Capture the cell that displays the provided text and extract its (X, Y) central coordinate. 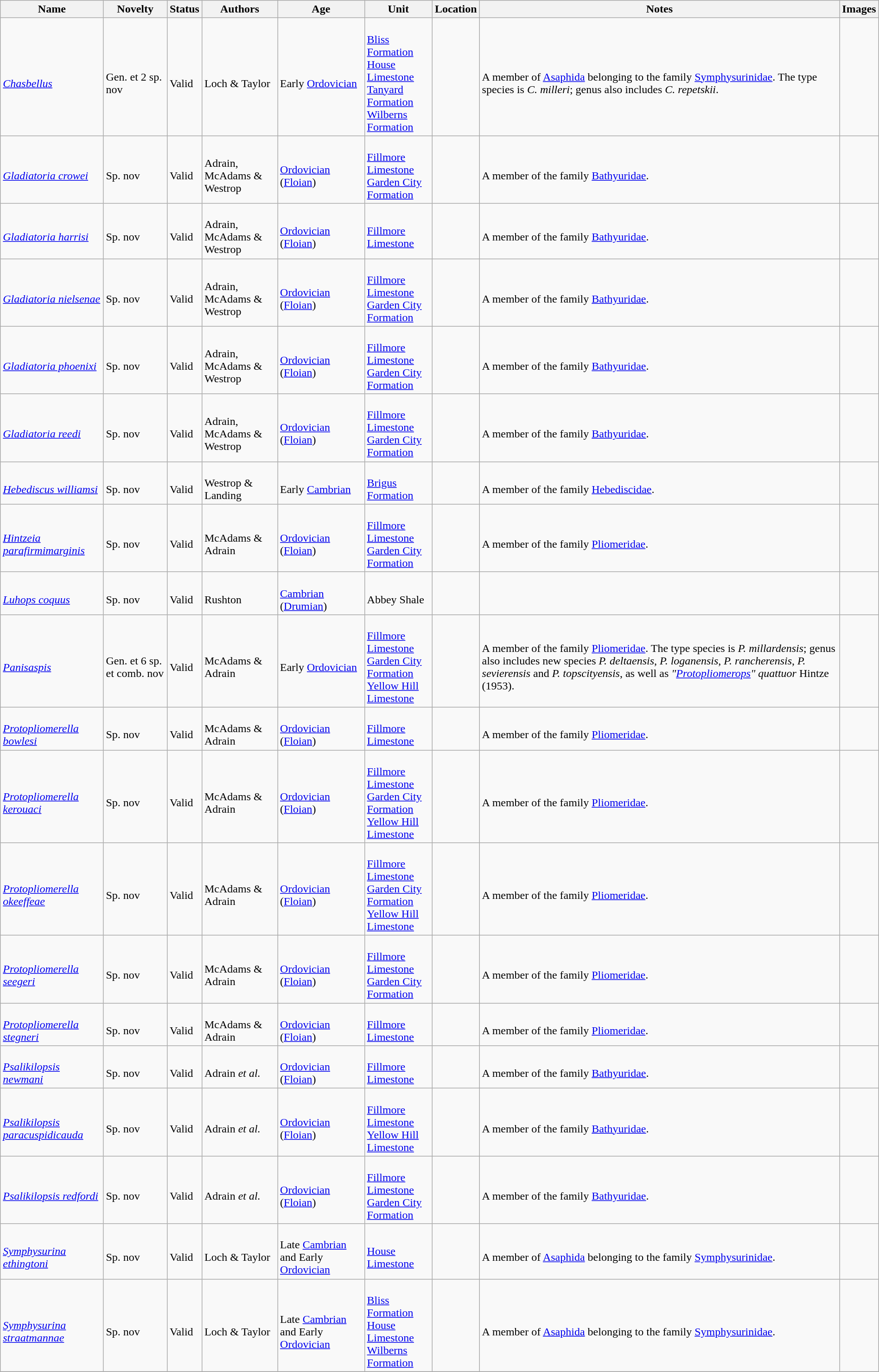
Gen. et 6 sp. et comb. nov (135, 661)
Chasbellus (52, 77)
House Limestone (398, 1251)
Gladiatoria reedi (52, 428)
A member of the family Hebediscidae. (659, 483)
Luhops coquus (52, 593)
Symphysurina ethingtoni (52, 1251)
Gladiatoria phoenixi (52, 360)
Images (859, 9)
Rushton (239, 593)
Fillmore Limestone Yellow Hill Limestone (398, 1122)
Gladiatoria harrisi (52, 231)
Gladiatoria crowei (52, 170)
Protopliomerella seegeri (52, 969)
Early Cambrian (321, 483)
Psalikilopsis redfordi (52, 1190)
Brigus Formation (398, 483)
Protopliomerella kerouaci (52, 796)
Psalikilopsis paracuspidicauda (52, 1122)
Psalikilopsis newmani (52, 1067)
Bliss Formation House Limestone Wilberns Formation (398, 1325)
Hebediscus williamsi (52, 483)
Protopliomerella bowlesi (52, 728)
Status (185, 9)
Symphysurina straatmannae (52, 1325)
Authors (239, 9)
Age (321, 9)
Gen. et 2 sp. nov (135, 77)
Bliss Formation House Limestone Tanyard Formation Wilberns Formation (398, 77)
Unit (398, 9)
Novelty (135, 9)
Hintzeia parafirmimarginis (52, 538)
Location (456, 9)
A member of Asaphida belonging to the family Symphysurinidae. The type species is C. milleri; genus also includes C. repetskii. (659, 77)
Gladiatoria nielsenae (52, 292)
Protopliomerella okeeffeae (52, 889)
Panisaspis (52, 661)
Notes (659, 9)
Name (52, 9)
Protopliomerella stegneri (52, 1024)
Abbey Shale (398, 593)
Cambrian (Drumian) (321, 593)
Westrop & Landing (239, 483)
